Return the (X, Y) coordinate for the center point of the cell that contains the specified text.  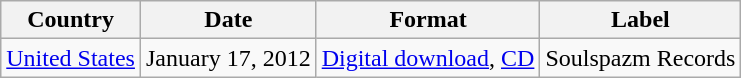
Country (71, 20)
United States (71, 58)
Soulspazm Records (640, 58)
Date (228, 20)
Format (428, 20)
Label (640, 20)
January 17, 2012 (228, 58)
Digital download, CD (428, 58)
